Scan for the cell matching the given text and deliver its (X, Y) coordinate at center. 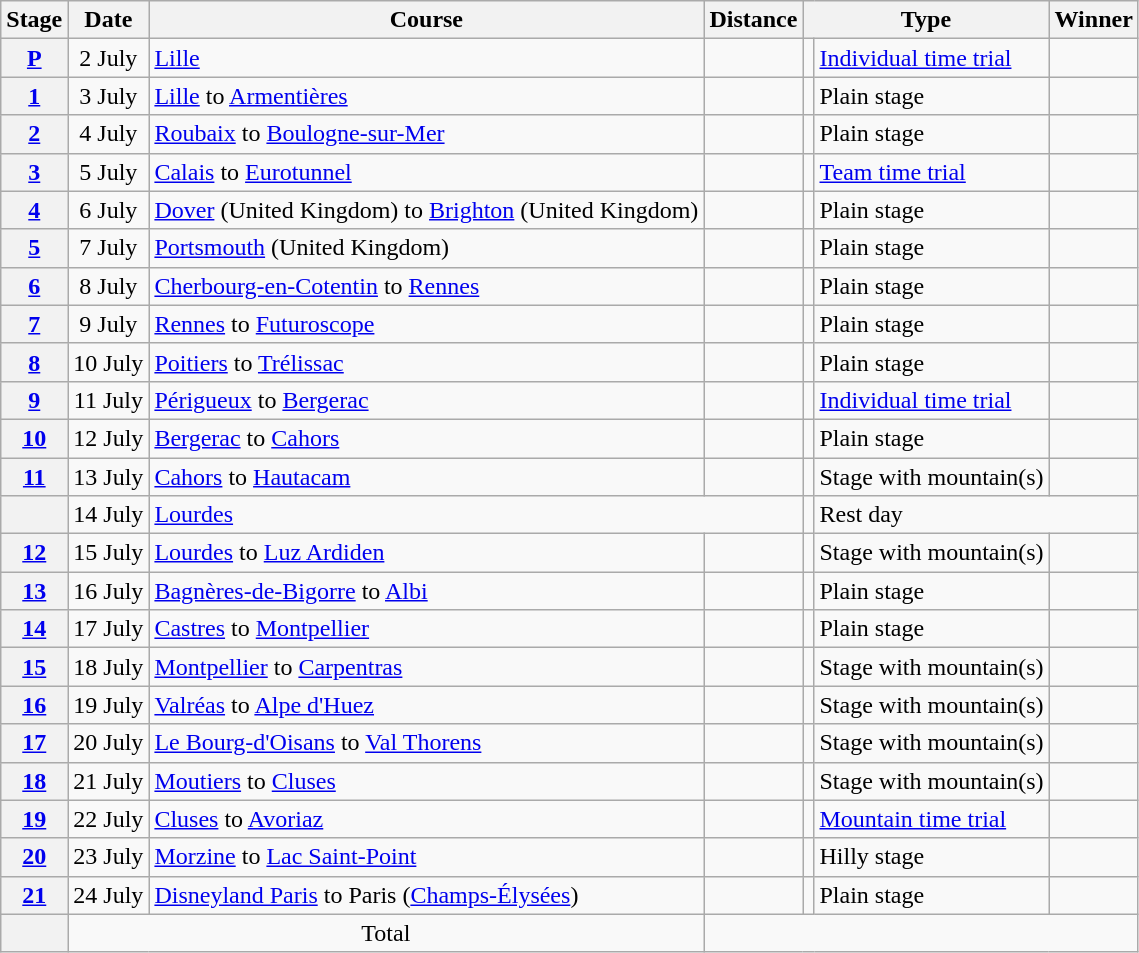
11 (34, 477)
Team time trial (932, 172)
Cherbourg-en-Cotentin to Rennes (426, 286)
Disneyland Paris to Paris (Champs-Élysées) (426, 895)
21 July (108, 781)
Stage (34, 20)
6 July (108, 210)
Poitiers to Trélissac (426, 362)
Rest day (976, 515)
Portsmouth (United Kingdom) (426, 248)
Bergerac to Cahors (426, 438)
Montpellier to Carpentras (426, 667)
4 (34, 210)
Dover (United Kingdom) to Brighton (United Kingdom) (426, 210)
2 (34, 134)
Moutiers to Cluses (426, 781)
Rennes to Futuroscope (426, 324)
Winner (1094, 20)
10 July (108, 362)
Lourdes to Luz Ardiden (426, 553)
19 (34, 819)
11 July (108, 400)
16 July (108, 591)
4 July (108, 134)
23 July (108, 857)
Hilly stage (932, 857)
9 July (108, 324)
Type (926, 20)
16 (34, 705)
Total (386, 933)
Cahors to Hautacam (426, 477)
Castres to Montpellier (426, 629)
8 (34, 362)
22 July (108, 819)
Lourdes (476, 515)
24 July (108, 895)
Cluses to Avoriaz (426, 819)
10 (34, 438)
9 (34, 400)
Lille (426, 58)
6 (34, 286)
20 (34, 857)
Lille to Armentières (426, 96)
Distance (754, 20)
Le Bourg-d'Oisans to Val Thorens (426, 743)
14 July (108, 515)
7 July (108, 248)
2 July (108, 58)
18 July (108, 667)
3 July (108, 96)
Mountain time trial (932, 819)
P (34, 58)
5 (34, 248)
Périgueux to Bergerac (426, 400)
7 (34, 324)
Date (108, 20)
18 (34, 781)
Calais to Eurotunnel (426, 172)
21 (34, 895)
Course (426, 20)
13 (34, 591)
Morzine to Lac Saint-Point (426, 857)
14 (34, 629)
13 July (108, 477)
17 (34, 743)
20 July (108, 743)
12 (34, 553)
15 July (108, 553)
5 July (108, 172)
Roubaix to Boulogne-sur-Mer (426, 134)
15 (34, 667)
12 July (108, 438)
3 (34, 172)
Valréas to Alpe d'Huez (426, 705)
Bagnères-de-Bigorre to Albi (426, 591)
17 July (108, 629)
1 (34, 96)
19 July (108, 705)
8 July (108, 286)
